Locate the cell with the specified text and output its (x, y) center coordinate. 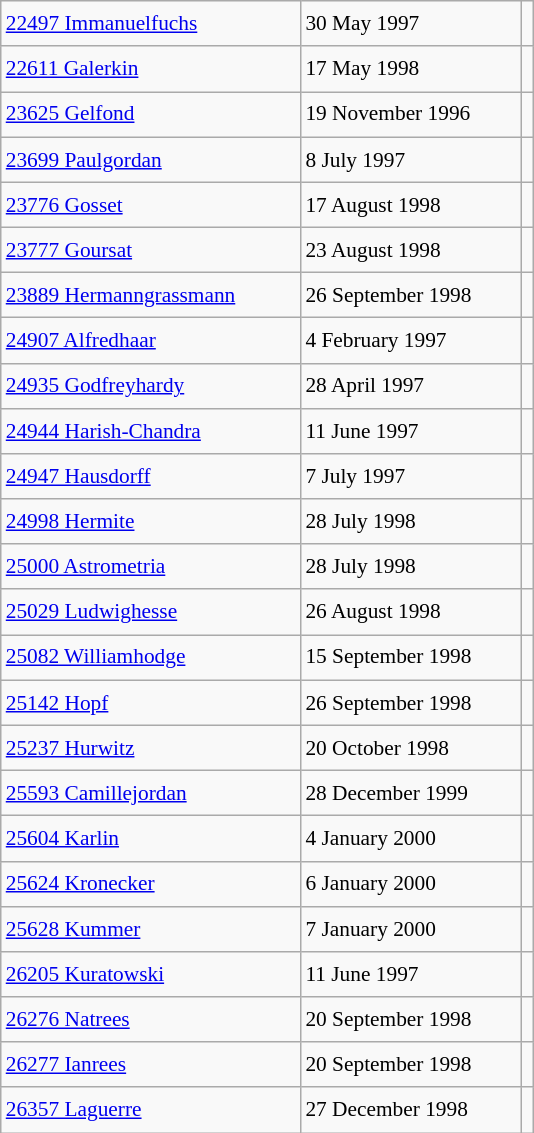
25604 Karlin (151, 838)
24907 Alfredhaar (151, 340)
26277 Ianrees (151, 1064)
22611 Galerkin (151, 68)
26 August 1998 (410, 612)
25237 Hurwitz (151, 748)
4 February 1997 (410, 340)
25628 Kummer (151, 928)
17 May 1998 (410, 68)
25082 Williamhodge (151, 658)
17 August 1998 (410, 204)
25000 Astrometria (151, 566)
23699 Paulgordan (151, 160)
23776 Gosset (151, 204)
26357 Laguerre (151, 1110)
25029 Ludwighesse (151, 612)
24947 Hausdorff (151, 476)
23 August 1998 (410, 250)
8 July 1997 (410, 160)
22497 Immanuelfuchs (151, 24)
24998 Hermite (151, 522)
23777 Goursat (151, 250)
26205 Kuratowski (151, 974)
20 October 1998 (410, 748)
27 December 1998 (410, 1110)
24935 Godfreyhardy (151, 386)
25142 Hopf (151, 702)
25624 Kronecker (151, 884)
28 December 1999 (410, 792)
26276 Natrees (151, 1020)
23889 Hermanngrassmann (151, 296)
7 January 2000 (410, 928)
23625 Gelfond (151, 114)
25593 Camillejordan (151, 792)
6 January 2000 (410, 884)
15 September 1998 (410, 658)
28 April 1997 (410, 386)
30 May 1997 (410, 24)
7 July 1997 (410, 476)
24944 Harish-Chandra (151, 430)
19 November 1996 (410, 114)
4 January 2000 (410, 838)
